Locate the cell with the specified text and output its (X, Y) center coordinate. 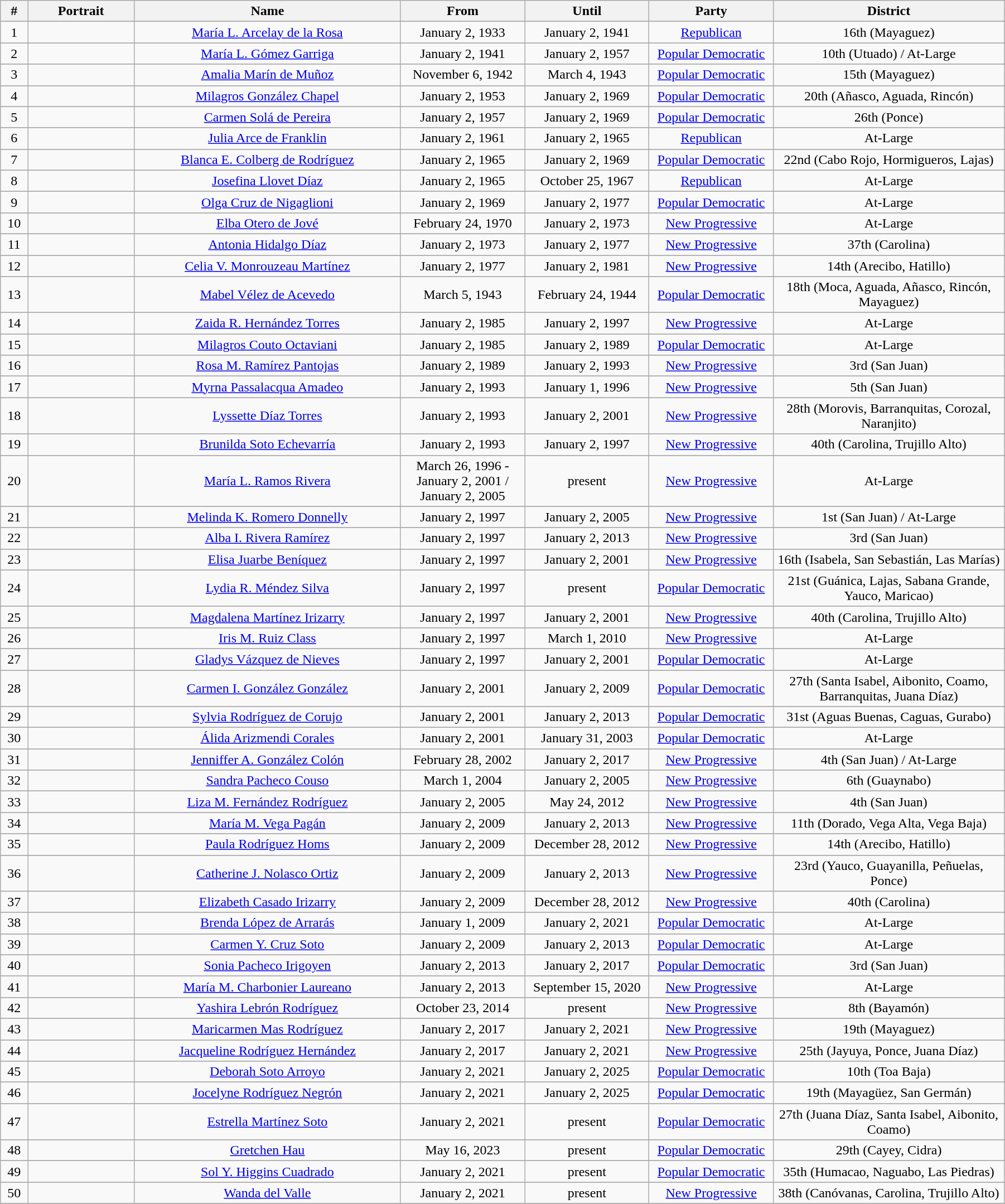
26 (15, 638)
Name (268, 11)
Milagros Couto Octaviani (268, 345)
Sandra Pacheco Couso (268, 781)
35 (15, 844)
Carmen Y. Cruz Soto (268, 944)
January 2, 1961 (463, 138)
24 (15, 588)
Olga Cruz de Nigaglioni (268, 202)
Liza M. Fernández Rodríguez (268, 802)
20 (15, 481)
Rosa M. Ramírez Pantojas (268, 366)
March 26, 1996 - January 2, 2001 / January 2, 2005 (463, 481)
40 (15, 965)
Sylvia Rodríguez de Corujo (268, 717)
Sonia Pacheco Irigoyen (268, 965)
Yashira Lebrón Rodríguez (268, 1008)
Zaida R. Hernández Torres (268, 323)
From (463, 11)
Estrella Martínez Soto (268, 1122)
Lyssette Díaz Torres (268, 416)
March 1, 2010 (587, 638)
María L. Ramos Rivera (268, 481)
21st (Guánica, Lajas, Sabana Grande, Yauco, Maricao) (889, 588)
March 4, 1943 (587, 75)
Elisa Juarbe Beníquez (268, 559)
33 (15, 802)
January 31, 2003 (587, 738)
17 (15, 387)
Iris M. Ruiz Class (268, 638)
Antonia Hidalgo Díaz (268, 244)
11 (15, 244)
March 5, 1943 (463, 294)
38 (15, 923)
37th (Carolina) (889, 244)
September 15, 2020 (587, 987)
28 (15, 688)
50 (15, 1193)
January 2, 1953 (463, 96)
48 (15, 1150)
Lydia R. Méndez Silva (268, 588)
18th (Moca, Aguada, Añasco, Rincón, Mayaguez) (889, 294)
Wanda del Valle (268, 1193)
29 (15, 717)
Mabel Vélez de Acevedo (268, 294)
41 (15, 987)
Carmen I. González González (268, 688)
4th (San Juan) / At-Large (889, 760)
26th (Ponce) (889, 117)
46 (15, 1093)
Brenda López de Arrarás (268, 923)
15 (15, 345)
Jacqueline Rodríguez Hernández (268, 1050)
January 2, 1981 (587, 266)
4 (15, 96)
44 (15, 1050)
May 16, 2023 (463, 1150)
María M. Vega Pagán (268, 823)
16th (Mayaguez) (889, 32)
19th (Mayagüez, San Germán) (889, 1093)
19 (15, 444)
Until (587, 11)
31 (15, 760)
1st (San Juan) / At-Large (889, 517)
12 (15, 266)
Brunilda Soto Echevarría (268, 444)
22 (15, 538)
Jocelyne Rodríguez Negrón (268, 1093)
7 (15, 159)
18 (15, 416)
45 (15, 1072)
6 (15, 138)
Amalia Marín de Muñoz (268, 75)
Celia V. Monrouzeau Martínez (268, 266)
November 6, 1942 (463, 75)
October 23, 2014 (463, 1008)
January 2, 1933 (463, 32)
Álida Arizmendi Corales (268, 738)
March 1, 2004 (463, 781)
María L. Arcelay de la Rosa (268, 32)
Magdalena Martínez Irizarry (268, 617)
23 (15, 559)
February 24, 1944 (587, 294)
27 (15, 659)
# (15, 11)
May 24, 2012 (587, 802)
34 (15, 823)
Josefina Llovet Díaz (268, 181)
13 (15, 294)
36 (15, 873)
María L. Gómez Garriga (268, 54)
Elizabeth Casado Irizarry (268, 902)
30 (15, 738)
10th (Toa Baja) (889, 1072)
19th (Mayaguez) (889, 1029)
Jenniffer A. González Colón (268, 760)
21 (15, 517)
2 (15, 54)
Paula Rodríguez Homs (268, 844)
14 (15, 323)
Deborah Soto Arroyo (268, 1072)
23rd (Yauco, Guayanilla, Peñuelas, Ponce) (889, 873)
11th (Dorado, Vega Alta, Vega Baja) (889, 823)
Elba Otero de Jové (268, 223)
16 (15, 366)
Party (712, 11)
Carmen Solá de Pereira (268, 117)
February 24, 1970 (463, 223)
Alba I. Rivera Ramírez (268, 538)
15th (Mayaguez) (889, 75)
8th (Bayamón) (889, 1008)
47 (15, 1122)
29th (Cayey, Cidra) (889, 1150)
39 (15, 944)
Milagros González Chapel (268, 96)
6th (Guaynabo) (889, 781)
January 1, 2009 (463, 923)
Gretchen Hau (268, 1150)
22nd (Cabo Rojo, Hormigueros, Lajas) (889, 159)
1 (15, 32)
October 25, 1967 (587, 181)
January 1, 1996 (587, 387)
25 (15, 617)
District (889, 11)
Portrait (81, 11)
43 (15, 1029)
3 (15, 75)
40th (Carolina) (889, 902)
Myrna Passalacqua Amadeo (268, 387)
María M. Charbonier Laureano (268, 987)
February 28, 2002 (463, 760)
32 (15, 781)
5 (15, 117)
25th (Jayuya, Ponce, Juana Díaz) (889, 1050)
31st (Aguas Buenas, Caguas, Gurabo) (889, 717)
27th (Juana Díaz, Santa Isabel, Aibonito, Coamo) (889, 1122)
4th (San Juan) (889, 802)
37 (15, 902)
9 (15, 202)
35th (Humacao, Naguabo, Las Piedras) (889, 1172)
42 (15, 1008)
Sol Y. Higgins Cuadrado (268, 1172)
28th (Morovis, Barranquitas, Corozal, Naranjito) (889, 416)
10 (15, 223)
Gladys Vázquez de Nieves (268, 659)
Blanca E. Colberg de Rodríguez (268, 159)
10th (Utuado) / At-Large (889, 54)
20th (Añasco, Aguada, Rincón) (889, 96)
Maricarmen Mas Rodríguez (268, 1029)
Julia Arce de Franklin (268, 138)
49 (15, 1172)
5th (San Juan) (889, 387)
16th (Isabela, San Sebastián, Las Marías) (889, 559)
8 (15, 181)
27th (Santa Isabel, Aibonito, Coamo, Barranquitas, Juana Díaz) (889, 688)
Catherine J. Nolasco Ortiz (268, 873)
Melinda K. Romero Donnelly (268, 517)
38th (Canóvanas, Carolina, Trujillo Alto) (889, 1193)
